For the text-containing cell, return its midpoint in [x, y] coordinate format. 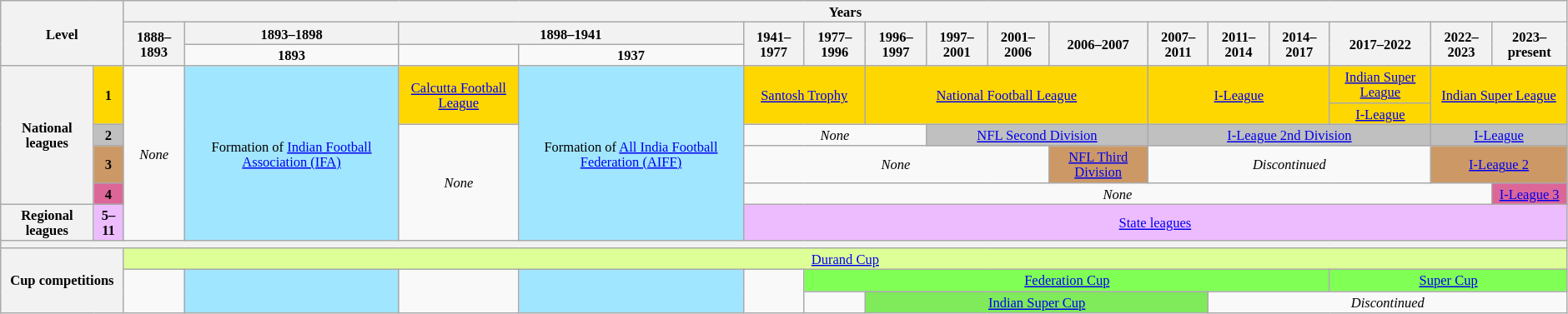
1937 [631, 55]
1893–1898 [292, 33]
NFL Second Division [1038, 135]
I-League 3 [1530, 193]
Indian Super Cup [1036, 302]
National leagues [47, 135]
Calcutta Football League [459, 95]
1888–1893 [153, 44]
1996–1997 [896, 44]
1893 [292, 55]
National Football League [1006, 95]
3 [108, 164]
2 [108, 135]
Super Cup [1448, 280]
4 [108, 193]
Formation of Indian Football Association (IFA) [292, 153]
2006–2007 [1098, 44]
1997–2001 [957, 44]
I-League 2nd Division [1289, 135]
5–11 [108, 222]
1977–1996 [834, 44]
2001–2006 [1018, 44]
NFL Third Division [1098, 164]
Cup competitions [62, 280]
Federation Cup [1067, 280]
Years [846, 12]
I-League 2 [1498, 164]
2017–2022 [1380, 44]
Regional leagues [47, 222]
2014–2017 [1299, 44]
Santosh Trophy [804, 95]
Formation of All India Football Federation (AIFF) [631, 153]
1898–1941 [570, 33]
2022–2023 [1461, 44]
2011–2014 [1239, 44]
Durand Cup [846, 258]
2007–2011 [1178, 44]
Level [62, 33]
1941–1977 [774, 44]
2023–present [1530, 44]
State leagues [1155, 222]
1 [108, 95]
